Identify which cell holds the provided text, then report its (X, Y) central coordinate. 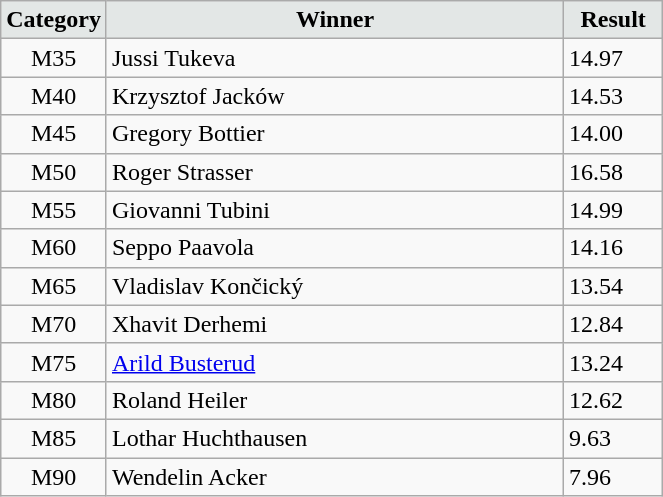
M90 (54, 477)
Roland Heiler (334, 400)
Wendelin Acker (334, 477)
M60 (54, 248)
14.99 (614, 210)
Winner (334, 20)
13.24 (614, 362)
7.96 (614, 477)
Jussi Tukeva (334, 58)
M80 (54, 400)
14.97 (614, 58)
Giovanni Tubini (334, 210)
16.58 (614, 172)
14.00 (614, 134)
M70 (54, 324)
M40 (54, 96)
9.63 (614, 438)
Krzysztof Jacków (334, 96)
Seppo Paavola (334, 248)
M45 (54, 134)
M50 (54, 172)
M35 (54, 58)
M85 (54, 438)
13.54 (614, 286)
14.16 (614, 248)
14.53 (614, 96)
Roger Strasser (334, 172)
12.84 (614, 324)
12.62 (614, 400)
Gregory Bottier (334, 134)
Result (614, 20)
M65 (54, 286)
Lothar Huchthausen (334, 438)
Vladislav Končický (334, 286)
M55 (54, 210)
Arild Busterud (334, 362)
Xhavit Derhemi (334, 324)
Category (54, 20)
M75 (54, 362)
